Locate the cell with the specified text and output its (x, y) center coordinate. 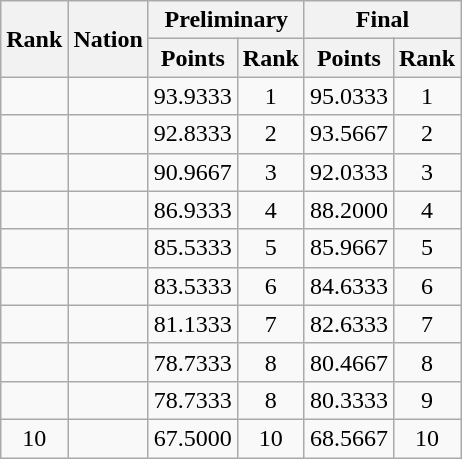
92.8333 (192, 134)
82.6333 (348, 324)
80.3333 (348, 400)
95.0333 (348, 96)
Preliminary (226, 20)
93.9333 (192, 96)
85.9667 (348, 248)
92.0333 (348, 172)
90.9667 (192, 172)
67.5000 (192, 438)
Nation (108, 39)
84.6333 (348, 286)
9 (426, 400)
80.4667 (348, 362)
93.5667 (348, 134)
68.5667 (348, 438)
86.9333 (192, 210)
85.5333 (192, 248)
88.2000 (348, 210)
83.5333 (192, 286)
Final (382, 20)
81.1333 (192, 324)
